Return [x, y] of the center of cell containing provided text 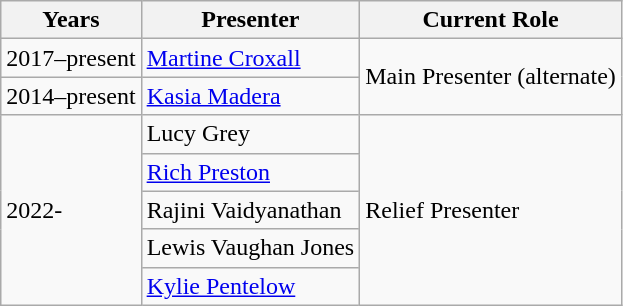
Martine Croxall [250, 58]
2022- [71, 210]
Rich Preston [250, 172]
Lewis Vaughan Jones [250, 248]
Main Presenter (alternate) [491, 77]
Presenter [250, 20]
2017–present [71, 58]
Relief Presenter [491, 210]
Lucy Grey [250, 134]
Years [71, 20]
Current Role [491, 20]
2014–present [71, 96]
Kylie Pentelow [250, 286]
Rajini Vaidyanathan [250, 210]
Kasia Madera [250, 96]
